Detect which cell encompasses the target text, then output its (x, y) center coordinate. 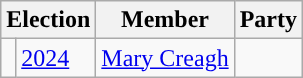
Election (48, 20)
Mary Creagh (165, 58)
Member (165, 20)
2024 (56, 58)
Party (268, 20)
